Find where the given text appears and provide that cell's center as (x, y) coordinate. 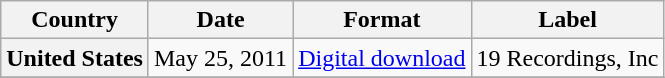
United States (75, 58)
Digital download (382, 58)
Date (220, 20)
19 Recordings, Inc (568, 58)
Format (382, 20)
Label (568, 20)
Country (75, 20)
May 25, 2011 (220, 58)
